Determine the [x, y] coordinate at the center of the cell enclosing the given text.  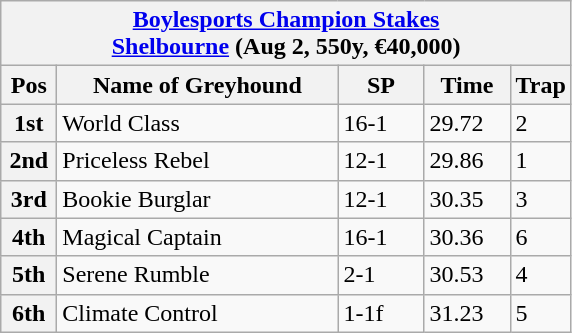
Time [467, 85]
Climate Control [198, 313]
Boylesports Champion Stakes Shelbourne (Aug 2, 550y, €40,000) [286, 34]
3 [540, 199]
31.23 [467, 313]
Pos [29, 85]
Bookie Burglar [198, 199]
Priceless Rebel [198, 161]
Magical Captain [198, 237]
2-1 [381, 275]
2 [540, 123]
Name of Greyhound [198, 85]
29.86 [467, 161]
30.36 [467, 237]
4th [29, 237]
6 [540, 237]
World Class [198, 123]
29.72 [467, 123]
1-1f [381, 313]
6th [29, 313]
Serene Rumble [198, 275]
2nd [29, 161]
4 [540, 275]
Trap [540, 85]
SP [381, 85]
5 [540, 313]
30.35 [467, 199]
1st [29, 123]
3rd [29, 199]
5th [29, 275]
1 [540, 161]
30.53 [467, 275]
